Detect which cell encompasses the target text, then output its (X, Y) center coordinate. 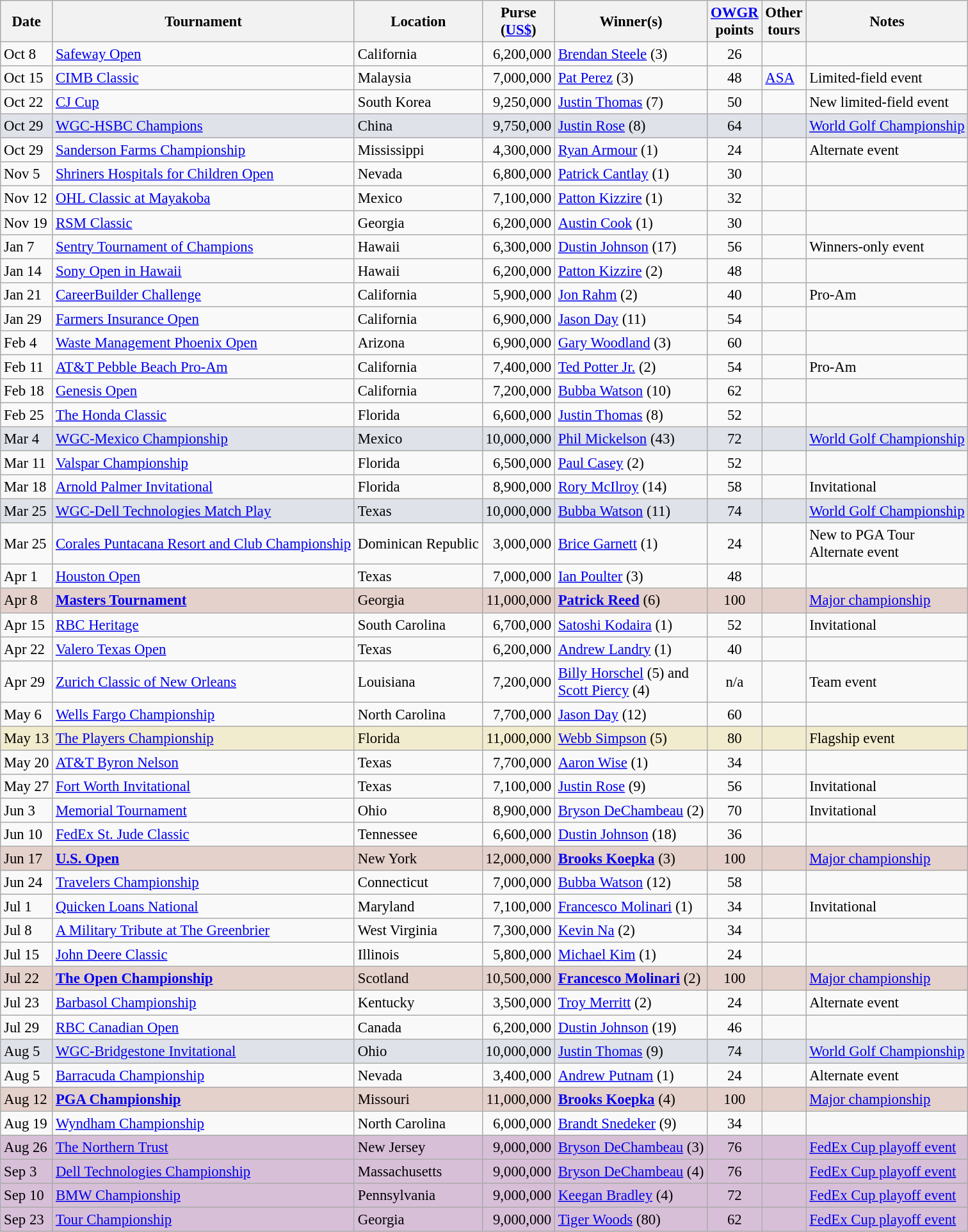
Massachusetts (418, 1171)
Quicken Loans National (204, 907)
Jul 22 (27, 979)
Malaysia (418, 78)
Fort Worth Invitational (204, 787)
AT&T Byron Nelson (204, 762)
9,750,000 (519, 126)
6,500,000 (519, 463)
Winners-only event (887, 246)
South Carolina (418, 625)
Justin Rose (9) (631, 787)
Tennessee (418, 835)
The Open Championship (204, 979)
6,800,000 (519, 175)
CIMB Classic (204, 78)
26 (735, 54)
3,400,000 (519, 1075)
Zurich Classic of New Orleans (204, 681)
6,000,000 (519, 1123)
Ted Potter Jr. (2) (631, 367)
A Military Tribute at The Greenbrier (204, 931)
Mar 11 (27, 463)
Oct 22 (27, 102)
Houston Open (204, 577)
Jan 7 (27, 246)
Purse(US$) (519, 22)
OWGRpoints (735, 22)
Dell Technologies Championship (204, 1171)
RBC Heritage (204, 625)
Sep 10 (27, 1196)
Aug 26 (27, 1148)
Sentry Tournament of Champions (204, 246)
Pat Perez (3) (631, 78)
Andrew Putnam (1) (631, 1075)
Jun 17 (27, 859)
Tour Championship (204, 1219)
3,500,000 (519, 1003)
6,300,000 (519, 246)
Aug 19 (27, 1123)
New limited-field event (887, 102)
Apr 15 (27, 625)
Nov 12 (27, 198)
Austin Cook (1) (631, 223)
Kentucky (418, 1003)
Corales Puntacana Resort and Club Championship (204, 544)
Gary Woodland (3) (631, 343)
Safeway Open (204, 54)
Valspar Championship (204, 463)
South Korea (418, 102)
Tiger Woods (80) (631, 1219)
5,800,000 (519, 955)
36 (735, 835)
Valero Texas Open (204, 649)
Jul 29 (27, 1027)
Bubba Watson (12) (631, 883)
Bryson DeChambeau (3) (631, 1148)
AT&T Pebble Beach Pro-Am (204, 367)
Jul 8 (27, 931)
7,300,000 (519, 931)
Dustin Johnson (19) (631, 1027)
Jun 10 (27, 835)
Feb 25 (27, 415)
Connecticut (418, 883)
Jul 1 (27, 907)
Mar 18 (27, 487)
Feb 11 (27, 367)
Flagship event (887, 739)
RSM Classic (204, 223)
Michael Kim (1) (631, 955)
John Deere Classic (204, 955)
Patrick Cantlay (1) (631, 175)
10,500,000 (519, 979)
FedEx St. Jude Classic (204, 835)
Mar 4 (27, 439)
Genesis Open (204, 391)
Brooks Koepka (3) (631, 859)
Nov 5 (27, 175)
Feb 4 (27, 343)
Shriners Hospitals for Children Open (204, 175)
WGC-Dell Technologies Match Play (204, 511)
Jason Day (12) (631, 714)
Pennsylvania (418, 1196)
5,900,000 (519, 294)
Justin Thomas (7) (631, 102)
Waste Management Phoenix Open (204, 343)
Jon Rahm (2) (631, 294)
Jul 15 (27, 955)
Jan 29 (27, 319)
Billy Horschel (5) and Scott Piercy (4) (631, 681)
12,000,000 (519, 859)
West Virginia (418, 931)
Ian Poulter (3) (631, 577)
Date (27, 22)
Travelers Championship (204, 883)
46 (735, 1027)
Masters Tournament (204, 601)
May 27 (27, 787)
Justin Thomas (8) (631, 415)
Wells Fargo Championship (204, 714)
Sony Open in Hawaii (204, 271)
Francesco Molinari (1) (631, 907)
Kevin Na (2) (631, 931)
n/a (735, 681)
Jul 23 (27, 1003)
Barracuda Championship (204, 1075)
Paul Casey (2) (631, 463)
Mississippi (418, 150)
Scotland (418, 979)
Memorial Tournament (204, 810)
Sep 23 (27, 1219)
Jan 14 (27, 271)
Bryson DeChambeau (2) (631, 810)
Nov 19 (27, 223)
U.S. Open (204, 859)
Team event (887, 681)
Dustin Johnson (17) (631, 246)
64 (735, 126)
Jun 24 (27, 883)
Justin Rose (8) (631, 126)
Patrick Reed (6) (631, 601)
80 (735, 739)
Canada (418, 1027)
Oct 15 (27, 78)
Phil Mickelson (43) (631, 439)
Dominican Republic (418, 544)
Bubba Watson (10) (631, 391)
Apr 1 (27, 577)
OHL Classic at Mayakoba (204, 198)
32 (735, 198)
Brooks Koepka (4) (631, 1099)
The Northern Trust (204, 1148)
New York (418, 859)
Ryan Armour (1) (631, 150)
Illinois (418, 955)
Andrew Landry (1) (631, 649)
Brice Garnett (1) (631, 544)
Louisiana (418, 681)
Sep 3 (27, 1171)
3,000,000 (519, 544)
CJ Cup (204, 102)
Barbasol Championship (204, 1003)
The Players Championship (204, 739)
Rory McIlroy (14) (631, 487)
Tournament (204, 22)
Dustin Johnson (18) (631, 835)
New to PGA TourAlternate event (887, 544)
Arnold Palmer Invitational (204, 487)
Missouri (418, 1099)
New Jersey (418, 1148)
Aaron Wise (1) (631, 762)
CareerBuilder Challenge (204, 294)
Francesco Molinari (2) (631, 979)
RBC Canadian Open (204, 1027)
Satoshi Kodaira (1) (631, 625)
Farmers Insurance Open (204, 319)
Location (418, 22)
WGC-Mexico Championship (204, 439)
Bryson DeChambeau (4) (631, 1171)
Jason Day (11) (631, 319)
Apr 22 (27, 649)
4,300,000 (519, 150)
May 6 (27, 714)
Sanderson Farms Championship (204, 150)
WGC-Bridgestone Invitational (204, 1051)
Brendan Steele (3) (631, 54)
Patton Kizzire (2) (631, 271)
Troy Merritt (2) (631, 1003)
50 (735, 102)
Brandt Snedeker (9) (631, 1123)
7,400,000 (519, 367)
Aug 12 (27, 1099)
Apr 8 (27, 601)
Oct 8 (27, 54)
Arizona (418, 343)
The Honda Classic (204, 415)
Apr 29 (27, 681)
Winner(s) (631, 22)
WGC-HSBC Champions (204, 126)
ASA (784, 78)
Maryland (418, 907)
Limited-field event (887, 78)
Othertours (784, 22)
Notes (887, 22)
Webb Simpson (5) (631, 739)
9,250,000 (519, 102)
Keegan Bradley (4) (631, 1196)
Bubba Watson (11) (631, 511)
Justin Thomas (9) (631, 1051)
Patton Kizzire (1) (631, 198)
BMW Championship (204, 1196)
PGA Championship (204, 1099)
6,700,000 (519, 625)
May 20 (27, 762)
China (418, 126)
Jun 3 (27, 810)
Feb 18 (27, 391)
Jan 21 (27, 294)
Wyndham Championship (204, 1123)
70 (735, 810)
May 13 (27, 739)
